Identify which cell holds the provided text, then report its [x, y] central coordinate. 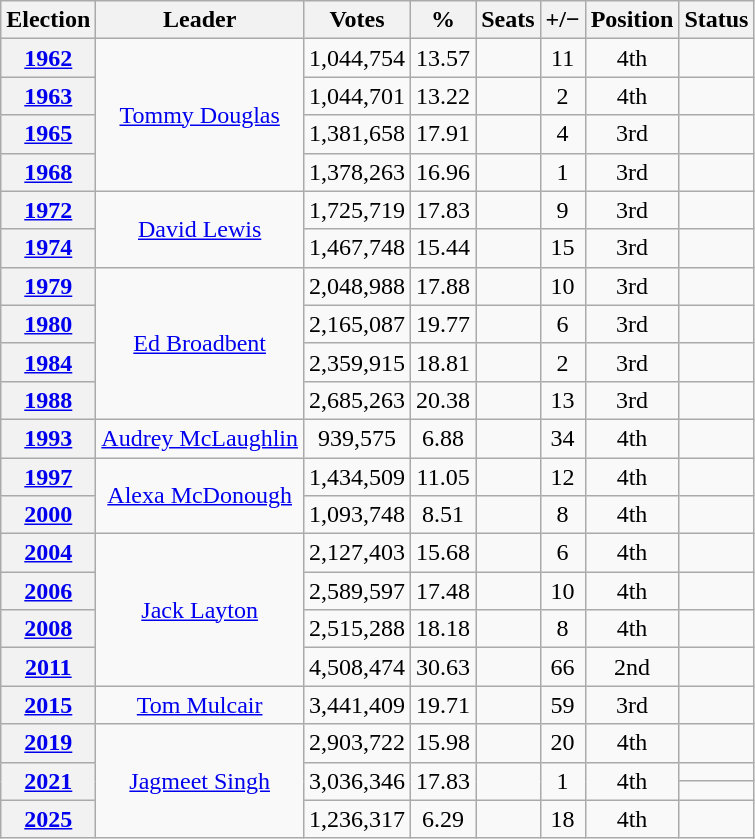
1968 [48, 172]
13.22 [444, 96]
1988 [48, 400]
66 [562, 667]
19.71 [444, 705]
15.44 [444, 248]
30.63 [444, 667]
1,093,748 [356, 515]
1972 [48, 210]
1,378,263 [356, 172]
12 [562, 477]
+/− [562, 20]
13.57 [444, 58]
2,165,087 [356, 324]
4,508,474 [356, 667]
2015 [48, 705]
17.48 [444, 591]
Seats [508, 20]
1,044,701 [356, 96]
Alexa McDonough [200, 496]
2000 [48, 515]
2011 [48, 667]
2004 [48, 553]
Votes [356, 20]
18 [562, 819]
2008 [48, 629]
4 [562, 134]
3,036,346 [356, 781]
2,127,403 [356, 553]
1,236,317 [356, 819]
6.29 [444, 819]
1979 [48, 286]
1993 [48, 438]
3,441,409 [356, 705]
6.88 [444, 438]
2nd [632, 667]
17.91 [444, 134]
18.18 [444, 629]
1,381,658 [356, 134]
1,467,748 [356, 248]
1984 [48, 362]
Jagmeet Singh [200, 781]
Jack Layton [200, 610]
11.05 [444, 477]
16.96 [444, 172]
Ed Broadbent [200, 343]
34 [562, 438]
19.77 [444, 324]
1963 [48, 96]
Status [716, 20]
Position [632, 20]
2,048,988 [356, 286]
2,359,915 [356, 362]
2019 [48, 743]
15.98 [444, 743]
1,044,754 [356, 58]
13 [562, 400]
1974 [48, 248]
1962 [48, 58]
Leader [200, 20]
1965 [48, 134]
% [444, 20]
20.38 [444, 400]
2025 [48, 819]
2006 [48, 591]
2021 [48, 781]
David Lewis [200, 229]
939,575 [356, 438]
59 [562, 705]
Election [48, 20]
2,685,263 [356, 400]
2,515,288 [356, 629]
15 [562, 248]
1997 [48, 477]
1980 [48, 324]
20 [562, 743]
8.51 [444, 515]
1,725,719 [356, 210]
2,589,597 [356, 591]
Tom Mulcair [200, 705]
18.81 [444, 362]
2,903,722 [356, 743]
Audrey McLaughlin [200, 438]
15.68 [444, 553]
9 [562, 210]
Tommy Douglas [200, 115]
1,434,509 [356, 477]
17.88 [444, 286]
11 [562, 58]
